Detect which cell encompasses the target text, then output its [X, Y] center coordinate. 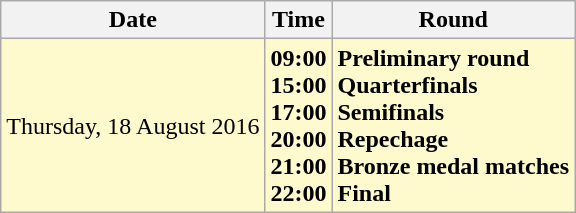
Thursday, 18 August 2016 [133, 126]
Time [298, 20]
Preliminary roundQuarterfinalsSemifinalsRepechageBronze medal matchesFinal [454, 126]
09:0015:0017:0020:0021:0022:00 [298, 126]
Round [454, 20]
Date [133, 20]
